Search for the cell housing the specified text and yield its [x, y] center coordinate. 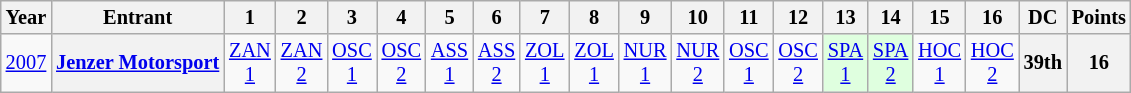
ZAN1 [250, 63]
NUR2 [698, 63]
3 [352, 17]
HOC2 [992, 63]
39th [1043, 63]
2 [302, 17]
10 [698, 17]
NUR1 [646, 63]
HOC1 [940, 63]
ASS1 [450, 63]
7 [544, 17]
DC [1043, 17]
11 [748, 17]
9 [646, 17]
6 [496, 17]
8 [594, 17]
Points [1099, 17]
SPA1 [846, 63]
Year [26, 17]
14 [890, 17]
ZAN2 [302, 63]
SPA2 [890, 63]
15 [940, 17]
1 [250, 17]
2007 [26, 63]
13 [846, 17]
12 [798, 17]
Jenzer Motorsport [138, 63]
5 [450, 17]
4 [402, 17]
Entrant [138, 17]
ASS2 [496, 63]
